Search for the cell housing the specified text and yield its (X, Y) center coordinate. 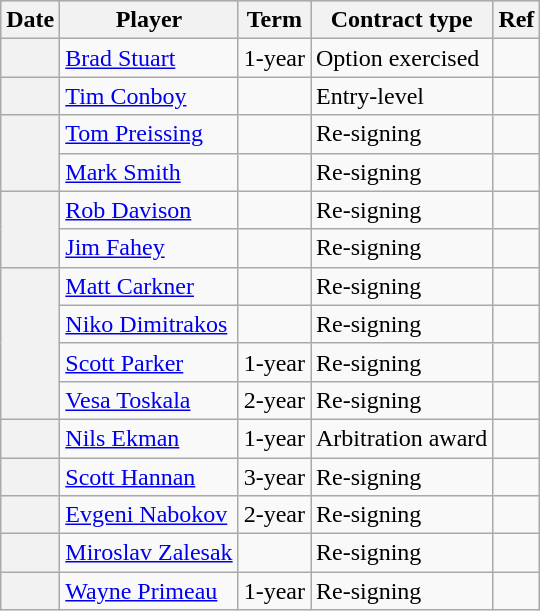
3-year (274, 477)
Date (30, 20)
Entry-level (401, 96)
Evgeni Nabokov (149, 515)
Mark Smith (149, 172)
Miroslav Zalesak (149, 553)
Vesa Toskala (149, 400)
Nils Ekman (149, 438)
Tim Conboy (149, 96)
Wayne Primeau (149, 591)
Brad Stuart (149, 58)
Ref (516, 20)
Scott Hannan (149, 477)
Rob Davison (149, 210)
Term (274, 20)
Contract type (401, 20)
Jim Fahey (149, 248)
Scott Parker (149, 362)
Matt Carkner (149, 286)
Tom Preissing (149, 134)
Niko Dimitrakos (149, 324)
Arbitration award (401, 438)
Option exercised (401, 58)
Player (149, 20)
